Find where the given text appears and provide that cell's center as (x, y) coordinate. 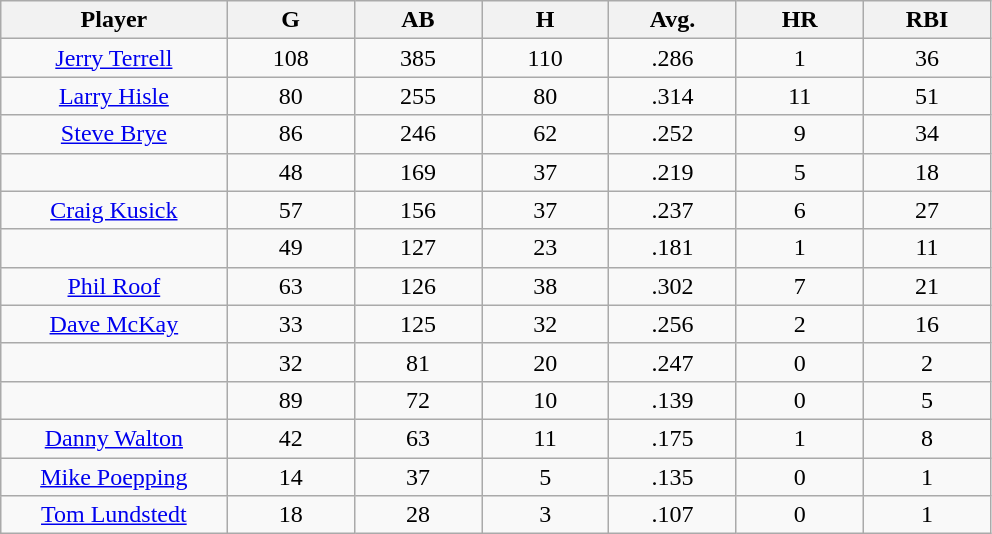
169 (418, 172)
Avg. (672, 20)
10 (546, 400)
Player (114, 20)
Phil Roof (114, 286)
.135 (672, 477)
Craig Kusick (114, 210)
38 (546, 286)
385 (418, 58)
.237 (672, 210)
48 (290, 172)
AB (418, 20)
.107 (672, 515)
34 (926, 134)
8 (926, 438)
Jerry Terrell (114, 58)
.139 (672, 400)
89 (290, 400)
62 (546, 134)
HR (800, 20)
49 (290, 248)
.247 (672, 362)
Larry Hisle (114, 96)
51 (926, 96)
156 (418, 210)
.256 (672, 324)
.175 (672, 438)
42 (290, 438)
.314 (672, 96)
33 (290, 324)
3 (546, 515)
108 (290, 58)
Tom Lundstedt (114, 515)
16 (926, 324)
28 (418, 515)
125 (418, 324)
20 (546, 362)
.219 (672, 172)
246 (418, 134)
G (290, 20)
Danny Walton (114, 438)
.181 (672, 248)
RBI (926, 20)
Mike Poepping (114, 477)
72 (418, 400)
57 (290, 210)
81 (418, 362)
7 (800, 286)
23 (546, 248)
255 (418, 96)
Dave McKay (114, 324)
86 (290, 134)
H (546, 20)
27 (926, 210)
.302 (672, 286)
.252 (672, 134)
.286 (672, 58)
127 (418, 248)
21 (926, 286)
14 (290, 477)
110 (546, 58)
Steve Brye (114, 134)
6 (800, 210)
9 (800, 134)
36 (926, 58)
126 (418, 286)
